Pinpoint the cell where the given text exists, returning its (x, y) midpoint coordinate. 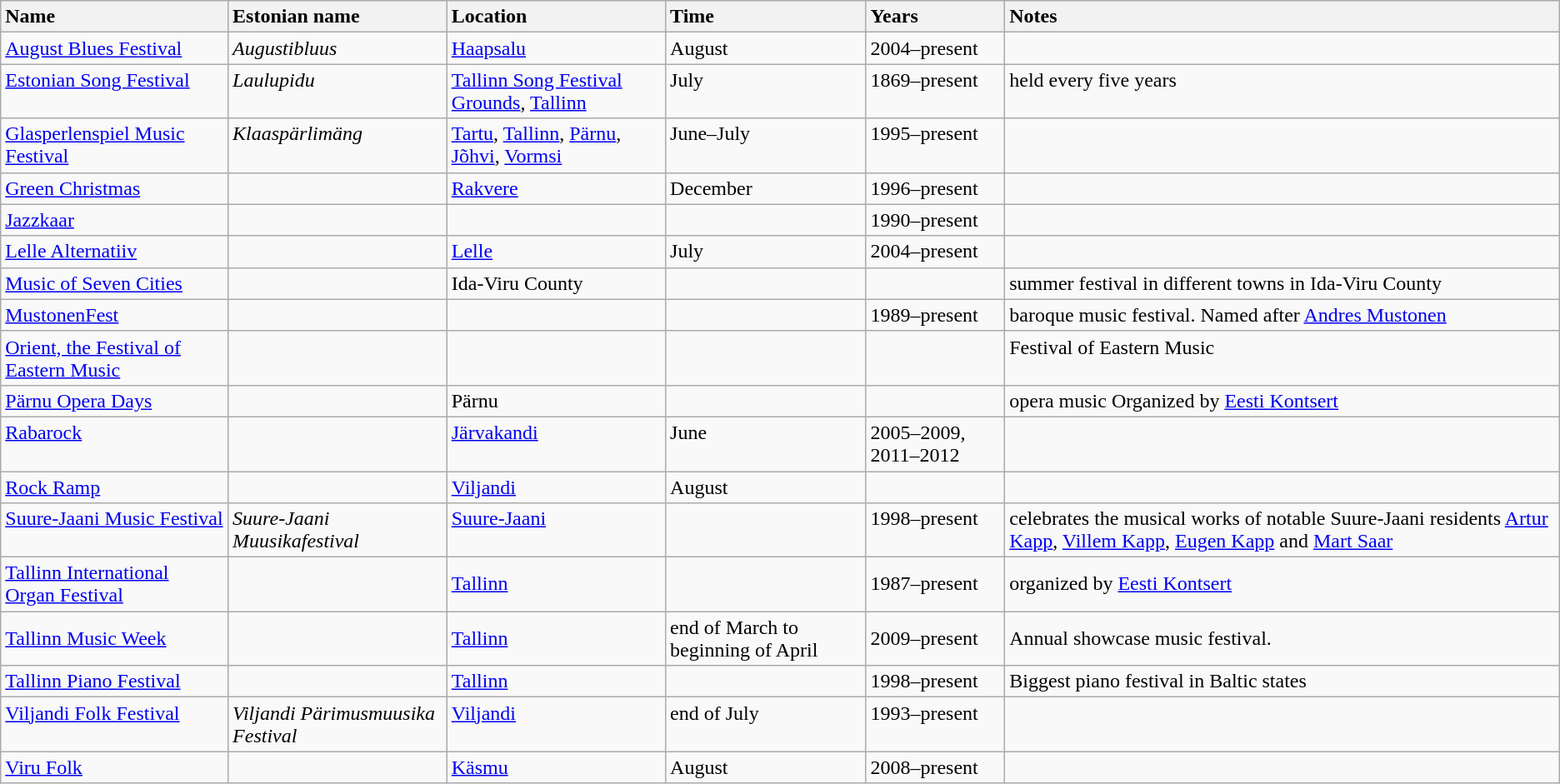
Years (935, 17)
2008–present (935, 767)
Suure-Jaani Muusikafestival (338, 530)
Annual showcase music festival. (1282, 638)
organized by Eesti Kontsert (1282, 585)
Klaaspärlimäng (338, 145)
celebrates the musical works of notable Suure-Jaani residents Artur Kapp, Villem Kapp, Eugen Kapp and Mart Saar (1282, 530)
Ida-Viru County (556, 283)
MustonenFest (115, 315)
Käsmu (556, 767)
Tallinn Piano Festival (115, 682)
Viljandi Folk Festival (115, 725)
Jazzkaar (115, 220)
Rock Ramp (115, 487)
December (766, 188)
held every five years (1282, 92)
Location (556, 17)
Haapsalu (556, 48)
Rabarock (115, 443)
2009–present (935, 638)
August Blues Festival (115, 48)
baroque music festival. Named after Andres Mustonen (1282, 315)
1995–present (935, 145)
summer festival in different towns in Ida-Viru County (1282, 283)
Pärnu (556, 401)
opera music Organized by Eesti Kontsert (1282, 401)
Suure-Jaani Music Festival (115, 530)
Time (766, 17)
2005–2009, 2011–2012 (935, 443)
Viljandi Pärimusmuusika Festival (338, 725)
Tallinn Song Festival Grounds, Tallinn (556, 92)
Festival of Eastern Music (1282, 358)
end of March to beginning of April (766, 638)
Estonian name (338, 17)
Suure-Jaani (556, 530)
Lelle Alternatiiv (115, 252)
1993–present (935, 725)
Biggest piano festival in Baltic states (1282, 682)
Rakvere (556, 188)
Lelle (556, 252)
Orient, the Festival of Eastern Music (115, 358)
1996–present (935, 188)
Laulupidu (338, 92)
Tallinn International Organ Festival (115, 585)
Augustibluus (338, 48)
Järvakandi (556, 443)
Tallinn Music Week (115, 638)
Notes (1282, 17)
June (766, 443)
Glasperlenspiel Music Festival (115, 145)
Name (115, 17)
1869–present (935, 92)
Viru Folk (115, 767)
1987–present (935, 585)
Green Christmas (115, 188)
June–July (766, 145)
Tartu, Tallinn, Pärnu, Jõhvi, Vormsi (556, 145)
1990–present (935, 220)
Pärnu Opera Days (115, 401)
1989–present (935, 315)
Estonian Song Festival (115, 92)
Music of Seven Cities (115, 283)
end of July (766, 725)
